Search for the cell housing the specified text and yield its (X, Y) center coordinate. 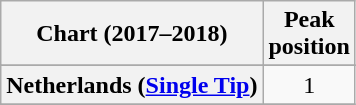
Peakposition (309, 34)
Netherlands (Single Tip) (132, 85)
1 (309, 85)
Chart (2017–2018) (132, 34)
